Capture the cell that displays the provided text and extract its [x, y] central coordinate. 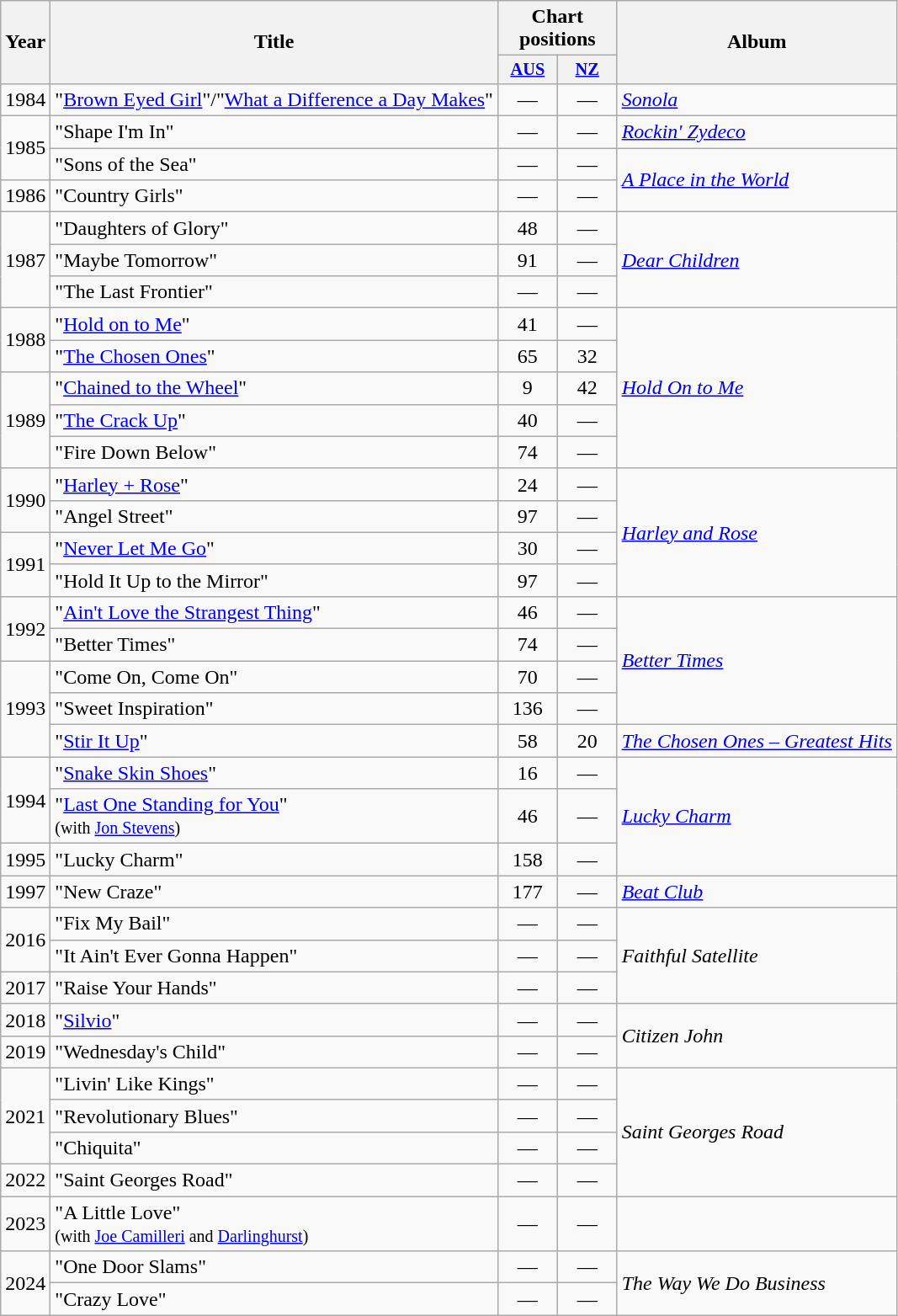
NZ [587, 70]
"Shape I'm In" [274, 132]
2022 [25, 1180]
"Fix My Bail" [274, 924]
"Stir It Up" [274, 741]
158 [527, 860]
42 [587, 388]
Rockin' Zydeco [757, 132]
1995 [25, 860]
"Last One Standing for You"(with Jon Stevens) [274, 817]
"Chained to the Wheel" [274, 388]
"Hold It Up to the Mirror" [274, 580]
30 [527, 548]
"Sweet Inspiration" [274, 709]
1989 [25, 420]
Hold On to Me [757, 388]
"Raise Your Hands" [274, 988]
2017 [25, 988]
"Maybe Tomorrow" [274, 260]
40 [527, 420]
"Country Girls" [274, 196]
"Sons of the Sea" [274, 164]
Sonola [757, 99]
32 [587, 356]
Chart positions [557, 29]
16 [527, 773]
2024 [25, 1283]
"The Crack Up" [274, 420]
Lucky Charm [757, 817]
"Brown Eyed Girl"/"What a Difference a Day Makes" [274, 99]
"Lucky Charm" [274, 860]
Citizen John [757, 1036]
Dear Children [757, 260]
1991 [25, 564]
1993 [25, 709]
"The Last Frontier" [274, 292]
91 [527, 260]
2021 [25, 1116]
1994 [25, 800]
136 [527, 709]
Better Times [757, 660]
58 [527, 741]
1988 [25, 340]
"Come On, Come On" [274, 677]
1984 [25, 99]
A Place in the World [757, 180]
"Chiquita" [274, 1148]
2016 [25, 940]
Year [25, 42]
1987 [25, 260]
48 [527, 228]
24 [527, 484]
1997 [25, 892]
"Revolutionary Blues" [274, 1116]
"Better Times" [274, 645]
"Silvio" [274, 1020]
"Harley + Rose" [274, 484]
9 [527, 388]
"New Craze" [274, 892]
Saint Georges Road [757, 1132]
20 [587, 741]
AUS [527, 70]
Harley and Rose [757, 532]
"A Little Love"(with Joe Camilleri and Darlinghurst) [274, 1224]
"Hold on to Me" [274, 324]
"The Chosen Ones" [274, 356]
65 [527, 356]
"One Door Slams" [274, 1267]
"Never Let Me Go" [274, 548]
"Livin' Like Kings" [274, 1084]
2018 [25, 1020]
1990 [25, 500]
"Daughters of Glory" [274, 228]
70 [527, 677]
"Ain't Love the Strangest Thing" [274, 612]
"Saint Georges Road" [274, 1180]
1985 [25, 148]
"It Ain't Ever Gonna Happen" [274, 956]
2023 [25, 1224]
Faithful Satellite [757, 956]
"Snake Skin Shoes" [274, 773]
"Wednesday's Child" [274, 1052]
The Way We Do Business [757, 1283]
2019 [25, 1052]
1992 [25, 628]
The Chosen Ones – Greatest Hits [757, 741]
"Crazy Love" [274, 1299]
"Angel Street" [274, 516]
Title [274, 42]
41 [527, 324]
Album [757, 42]
"Fire Down Below" [274, 452]
177 [527, 892]
1986 [25, 196]
Beat Club [757, 892]
